Identify which cell holds the provided text, then report its (x, y) central coordinate. 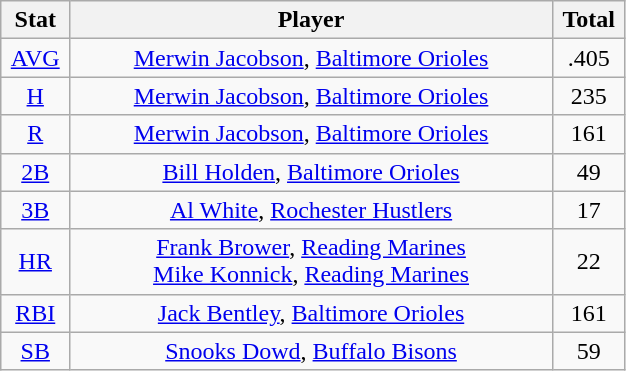
49 (588, 172)
59 (588, 351)
RBI (36, 313)
Bill Holden, Baltimore Orioles (312, 172)
17 (588, 210)
R (36, 134)
.405 (588, 58)
Jack Bentley, Baltimore Orioles (312, 313)
2B (36, 172)
Total (588, 20)
Stat (36, 20)
H (36, 96)
Player (312, 20)
AVG (36, 58)
3B (36, 210)
Frank Brower, Reading Marines Mike Konnick, Reading Marines (312, 262)
Snooks Dowd, Buffalo Bisons (312, 351)
SB (36, 351)
HR (36, 262)
Al White, Rochester Hustlers (312, 210)
235 (588, 96)
22 (588, 262)
